Extract the (x, y) coordinate from the center of the cell holding the provided text.  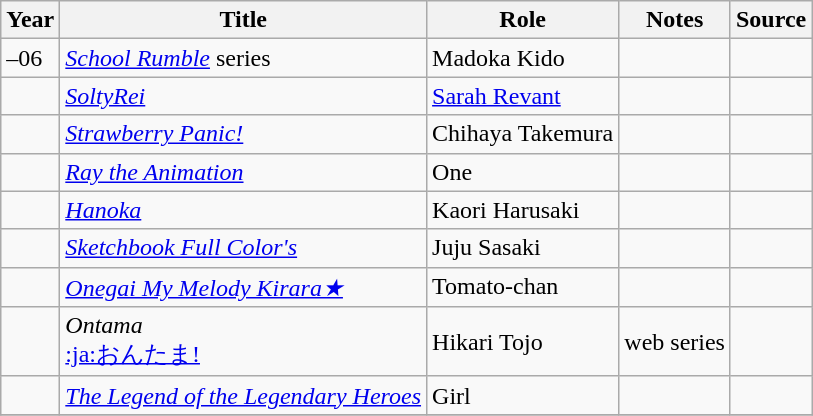
Role (523, 20)
Sketchbook Full Color's (244, 248)
One (523, 172)
Ray the Animation (244, 172)
Source (770, 20)
Kaori Harusaki (523, 210)
Tomato-chan (523, 287)
Hikari Tojo (523, 342)
Title (244, 20)
The Legend of the Legendary Heroes (244, 395)
web series (675, 342)
Sarah Revant (523, 96)
School Rumble series (244, 58)
Notes (675, 20)
–06 (30, 58)
Year (30, 20)
SoltyRei (244, 96)
Hanoka (244, 210)
Strawberry Panic! (244, 134)
Juju Sasaki (523, 248)
Girl (523, 395)
Chihaya Takemura (523, 134)
Madoka Kido (523, 58)
Ontama:ja:おんたま! (244, 342)
Onegai My Melody Kirara★ (244, 287)
